Determine the (x, y) coordinate at the center of the cell enclosing the given text.  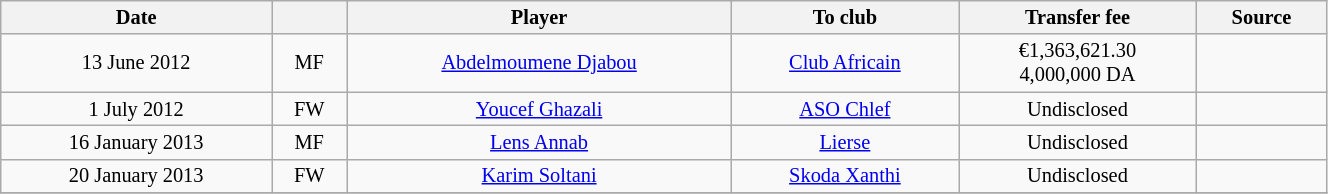
20 January 2013 (136, 176)
Abdelmoumene Djabou (539, 63)
Club Africain (844, 63)
Youcef Ghazali (539, 109)
Skoda Xanthi (844, 176)
Source (1261, 17)
Player (539, 17)
13 June 2012 (136, 63)
1 July 2012 (136, 109)
To club (844, 17)
Lierse (844, 142)
Lens Annab (539, 142)
ASO Chlef (844, 109)
Date (136, 17)
Karim Soltani (539, 176)
€1,363,621.304,000,000 DA (1078, 63)
16 January 2013 (136, 142)
Transfer fee (1078, 17)
